Scan for the cell matching the given text and deliver its [x, y] coordinate at center. 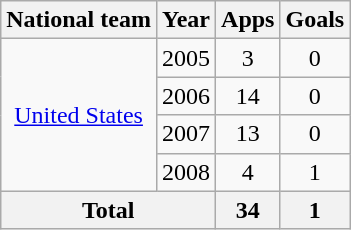
2005 [186, 58]
34 [248, 210]
National team [79, 20]
13 [248, 134]
14 [248, 96]
2007 [186, 134]
Goals [315, 20]
2008 [186, 172]
Apps [248, 20]
United States [79, 115]
3 [248, 58]
Year [186, 20]
4 [248, 172]
2006 [186, 96]
Total [108, 210]
